From the cell containing the given text, extract its center point as (x, y) coordinate. 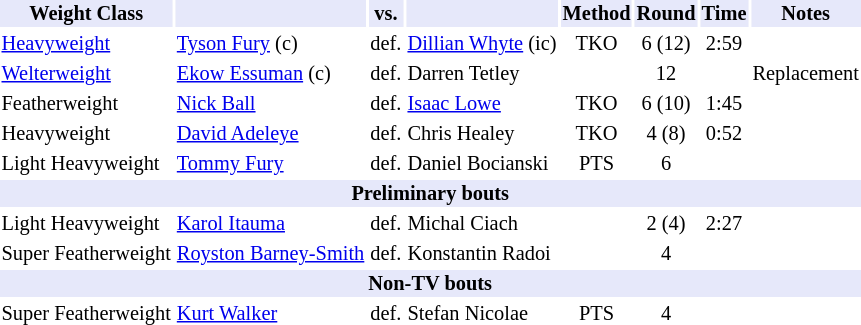
David Adeleye (270, 134)
PTS (596, 164)
4 (666, 254)
Dillian Whyte (ic) (482, 44)
Darren Tetley (482, 74)
Daniel Bocianski (482, 164)
6 (12) (666, 44)
6 (10) (666, 104)
Royston Barney-Smith (270, 254)
Nick Ball (270, 104)
Weight Class (86, 14)
Isaac Lowe (482, 104)
6 (666, 164)
0:52 (724, 134)
Michal Ciach (482, 224)
2 (4) (666, 224)
Ekow Essuman (c) (270, 74)
Featherweight (86, 104)
1:45 (724, 104)
Preliminary bouts (430, 194)
2:59 (724, 44)
Method (596, 14)
Notes (806, 14)
2:27 (724, 224)
vs. (386, 14)
Round (666, 14)
Super Featherweight (86, 254)
Konstantin Radoi (482, 254)
Welterweight (86, 74)
Tommy Fury (270, 164)
Time (724, 14)
4 (8) (666, 134)
12 (666, 74)
Chris Healey (482, 134)
Karol Itauma (270, 224)
Non-TV bouts (430, 284)
Tyson Fury (c) (270, 44)
Replacement (806, 74)
